Locate the cell with the specified text and output its [x, y] center coordinate. 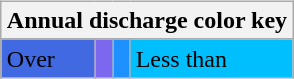
Over [48, 58]
Less than [211, 58]
Annual discharge color key [146, 20]
